Determine the (x, y) coordinate at the center of the cell enclosing the given text.  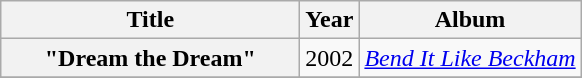
Title (150, 20)
2002 (330, 58)
Album (470, 20)
Year (330, 20)
"Dream the Dream" (150, 58)
Bend It Like Beckham (470, 58)
